Locate the cell with the specified text and output its (x, y) center coordinate. 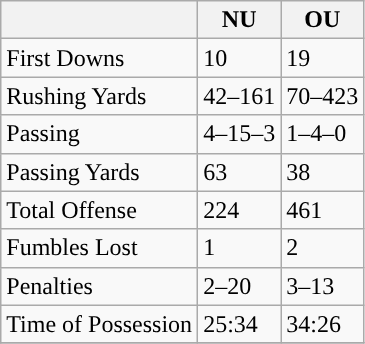
Rushing Yards (100, 96)
Passing (100, 134)
63 (240, 172)
42–161 (240, 96)
224 (240, 210)
1–4–0 (322, 134)
10 (240, 58)
25:34 (240, 324)
70–423 (322, 96)
4–15–3 (240, 134)
Time of Possession (100, 324)
19 (322, 58)
38 (322, 172)
Total Offense (100, 210)
NU (240, 20)
OU (322, 20)
Fumbles Lost (100, 248)
34:26 (322, 324)
2 (322, 248)
Passing Yards (100, 172)
First Downs (100, 58)
1 (240, 248)
461 (322, 210)
3–13 (322, 286)
Penalties (100, 286)
2–20 (240, 286)
